For the text-containing cell, return its midpoint in [x, y] coordinate format. 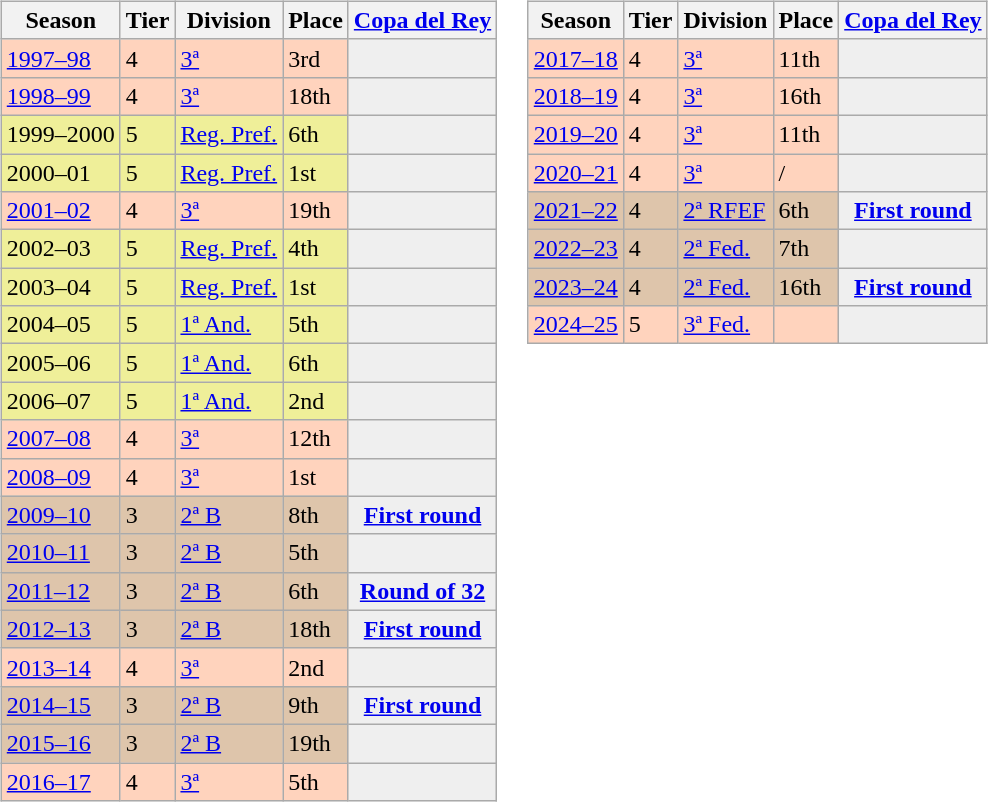
2004–05 [60, 325]
1999–2000 [60, 134]
/ [806, 173]
2ª RFEF [726, 211]
2011–12 [60, 591]
2006–07 [60, 401]
1998–99 [60, 96]
1997–98 [60, 58]
2019–20 [576, 134]
3rd [316, 58]
2016–17 [60, 781]
3ª Fed. [726, 325]
9th [316, 705]
2002–03 [60, 249]
2003–04 [60, 287]
12th [316, 439]
2022–23 [576, 249]
2015–16 [60, 743]
2020–21 [576, 173]
4th [316, 249]
2009–10 [60, 515]
2014–15 [60, 705]
2007–08 [60, 439]
2018–19 [576, 96]
2017–18 [576, 58]
2023–24 [576, 287]
2001–02 [60, 211]
2000–01 [60, 173]
2005–06 [60, 363]
2021–22 [576, 211]
2010–11 [60, 553]
2024–25 [576, 325]
2008–09 [60, 477]
8th [316, 515]
Round of 32 [422, 591]
2013–14 [60, 667]
7th [806, 249]
2012–13 [60, 629]
